For the text-containing cell, return its midpoint in (X, Y) coordinate format. 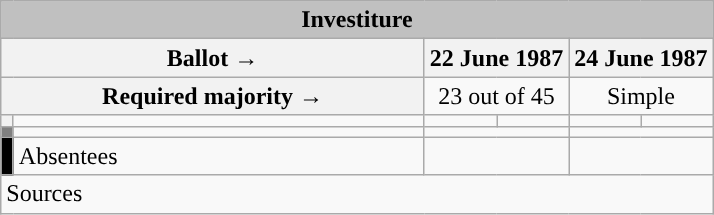
22 June 1987 (496, 58)
Ballot → (213, 58)
24 June 1987 (641, 58)
Investiture (357, 20)
Sources (357, 194)
23 out of 45 (496, 96)
Required majority → (213, 96)
Absentees (218, 156)
Simple (641, 96)
